Extract the (X, Y) coordinate from the center of the cell holding the provided text.  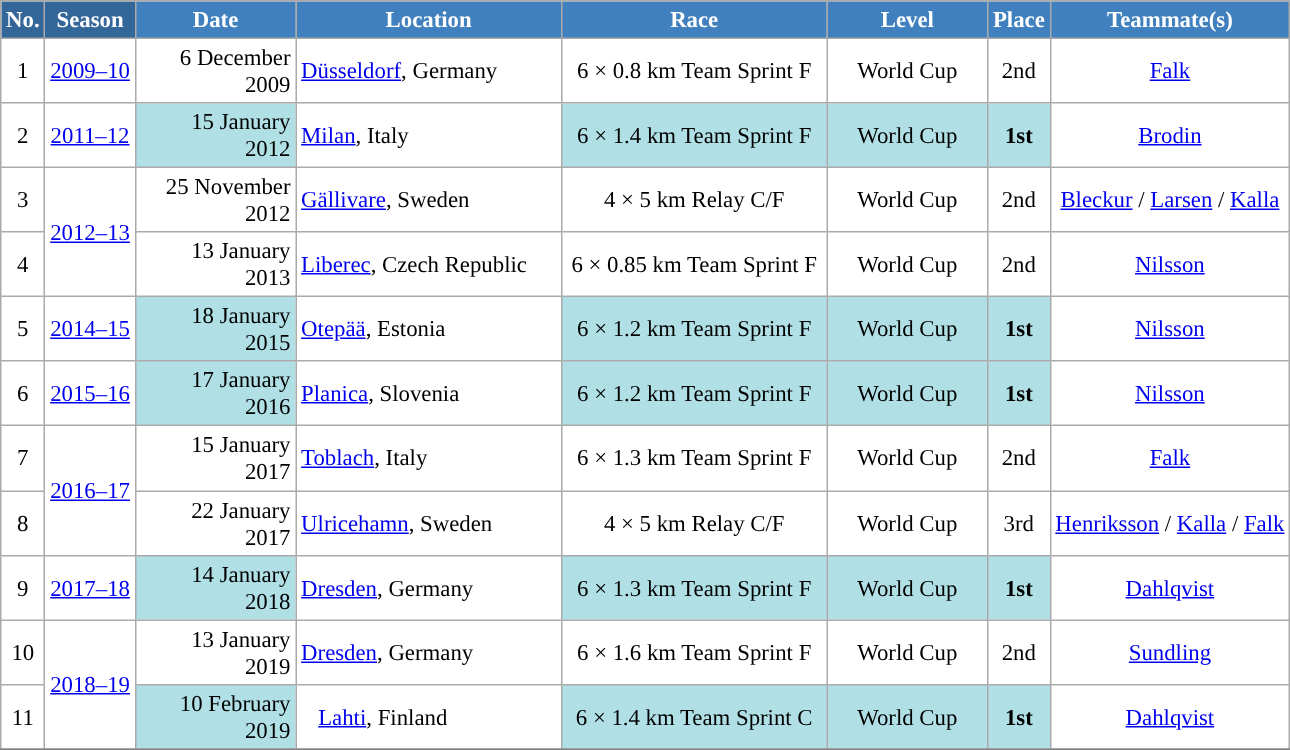
Toblach, Italy (429, 458)
Teammate(s) (1170, 20)
8 (23, 524)
Liberec, Czech Republic (429, 264)
6 × 1.4 km Team Sprint C (694, 716)
6 (23, 394)
9 (23, 588)
6 × 1.4 km Team Sprint F (694, 136)
11 (23, 716)
22 January 2017 (216, 524)
Place (1019, 20)
Otepää, Estonia (429, 330)
7 (23, 458)
6 December 2009 (216, 72)
Bleckur / Larsen / Kalla (1170, 200)
2014–15 (90, 330)
25 November 2012 (216, 200)
2011–12 (90, 136)
13 January 2019 (216, 652)
Milan, Italy (429, 136)
18 January 2015 (216, 330)
2009–10 (90, 72)
10 February 2019 (216, 716)
Düsseldorf, Germany (429, 72)
3rd (1019, 524)
2012–13 (90, 232)
Date (216, 20)
Location (429, 20)
5 (23, 330)
Brodin (1170, 136)
15 January 2012 (216, 136)
15 January 2017 (216, 458)
4 (23, 264)
2016–17 (90, 490)
13 January 2013 (216, 264)
1 (23, 72)
No. (23, 20)
2015–16 (90, 394)
2 (23, 136)
Ulricehamn, Sweden (429, 524)
3 (23, 200)
14 January 2018 (216, 588)
6 × 0.8 km Team Sprint F (694, 72)
2017–18 (90, 588)
10 (23, 652)
Level (908, 20)
Planica, Slovenia (429, 394)
Henriksson / Kalla / Falk (1170, 524)
Gällivare, Sweden (429, 200)
Season (90, 20)
Sundling (1170, 652)
17 January 2016 (216, 394)
6 × 1.6 km Team Sprint F (694, 652)
Lahti, Finland (429, 716)
2018–19 (90, 684)
Race (694, 20)
6 × 0.85 km Team Sprint F (694, 264)
